Find where the given text appears and provide that cell's center as [X, Y] coordinate. 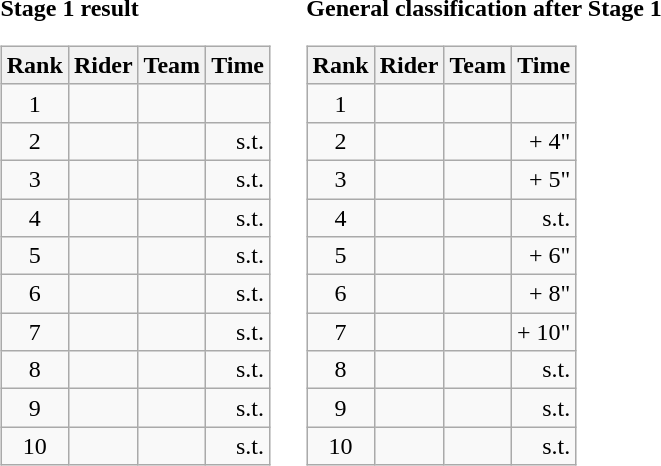
+ 6" [543, 256]
+ 4" [543, 141]
+ 5" [543, 179]
+ 8" [543, 294]
+ 10" [543, 332]
